Scan for the cell matching the given text and deliver its (X, Y) coordinate at center. 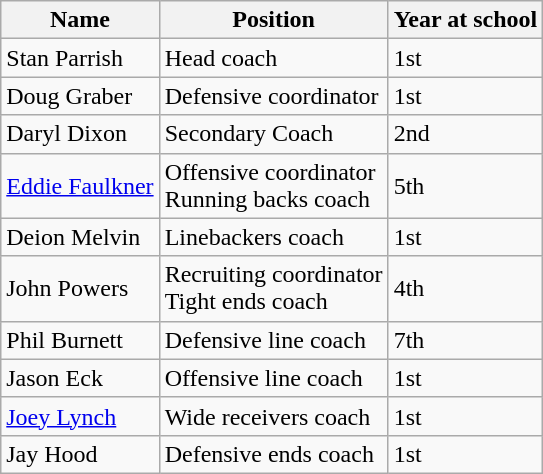
2nd (466, 134)
Head coach (274, 58)
5th (466, 186)
Position (274, 20)
4th (466, 288)
Offensive line coach (274, 378)
Deion Melvin (80, 237)
Year at school (466, 20)
Daryl Dixon (80, 134)
Offensive coordinatorRunning backs coach (274, 186)
Jason Eck (80, 378)
John Powers (80, 288)
Linebackers coach (274, 237)
Recruiting coordinatorTight ends coach (274, 288)
Joey Lynch (80, 416)
Name (80, 20)
Phil Burnett (80, 340)
Jay Hood (80, 454)
7th (466, 340)
Doug Graber (80, 96)
Defensive line coach (274, 340)
Defensive coordinator (274, 96)
Eddie Faulkner (80, 186)
Defensive ends coach (274, 454)
Stan Parrish (80, 58)
Secondary Coach (274, 134)
Wide receivers coach (274, 416)
